Output the [x, y] coordinate of the center of the cell containing the given text.  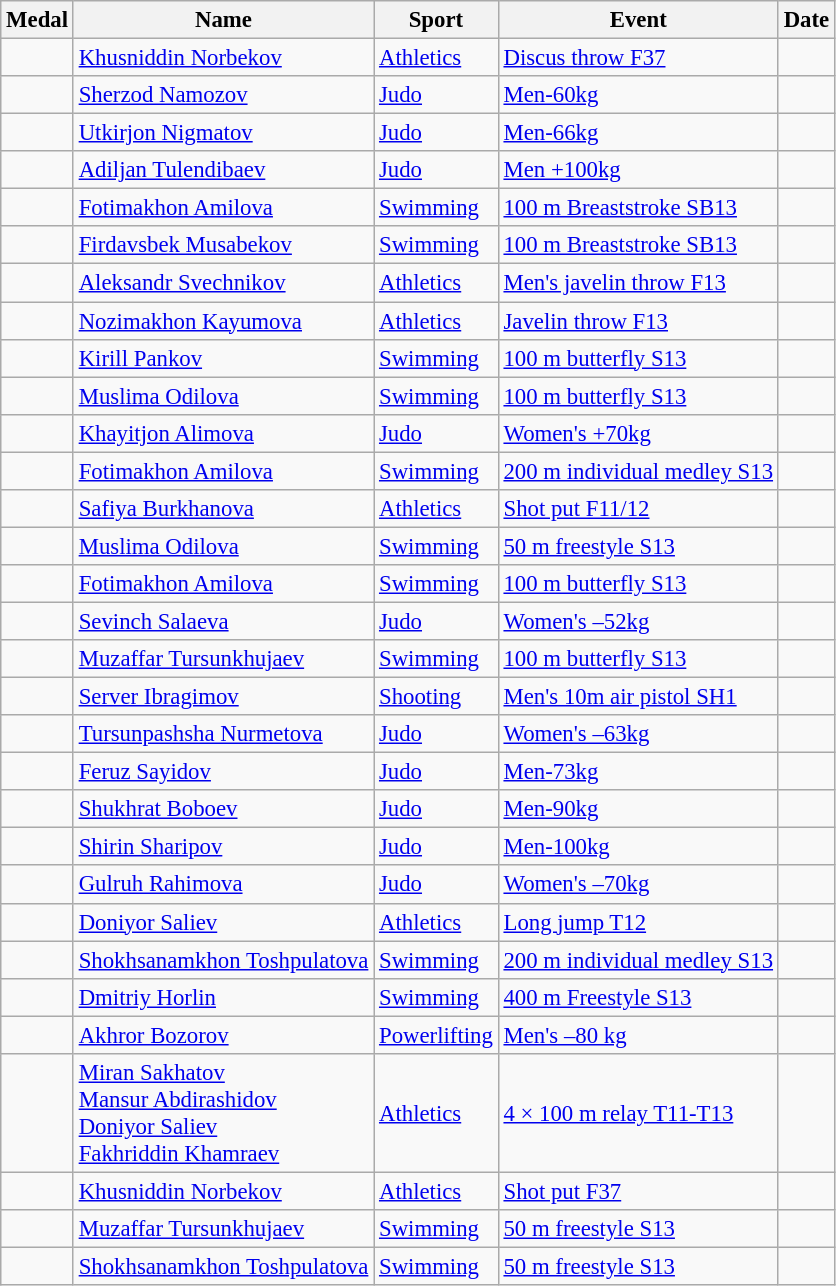
Men-73kg [638, 772]
Feruz Sayidov [223, 772]
Men-90kg [638, 809]
Men-60kg [638, 95]
Name [223, 20]
Server Ibragimov [223, 697]
Aleksandr Svechnikov [223, 283]
Shot put F11/12 [638, 509]
Shooting [436, 697]
Akhror Bozorov [223, 1035]
Khayitjon Alimova [223, 433]
Shot put F37 [638, 1191]
Tursunpashsha Nurmetova [223, 734]
Men's –80 kg [638, 1035]
Men-100kg [638, 847]
Women's –63kg [638, 734]
Kirill Pankov [223, 358]
Doniyor Saliev [223, 922]
Dmitriy Horlin [223, 997]
Utkirjon Nigmatov [223, 133]
Men's 10m air pistol SH1 [638, 697]
Adiljan Tulendibaev [223, 170]
Nozimakhon Kayumova [223, 321]
Miran SakhatovMansur AbdirashidovDoniyor SalievFakhriddin Khamraev [223, 1114]
Men's javelin throw F13 [638, 283]
Women's +70kg [638, 433]
Date [806, 20]
Women's –52kg [638, 621]
Discus throw F37 [638, 58]
Women's –70kg [638, 885]
Powerlifting [436, 1035]
Firdavsbek Musabekov [223, 245]
Event [638, 20]
Shukhrat Boboev [223, 809]
Medal [38, 20]
Sevinch Salaeva [223, 621]
4 × 100 m relay T11-T13 [638, 1114]
Men +100kg [638, 170]
Javelin throw F13 [638, 321]
Sport [436, 20]
Sherzod Namozov [223, 95]
Shirin Sharipov [223, 847]
Men-66kg [638, 133]
400 m Freestyle S13 [638, 997]
Gulruh Rahimova [223, 885]
Safiya Burkhanova [223, 509]
Long jump T12 [638, 922]
